From the cell containing the given text, extract its center point as (x, y) coordinate. 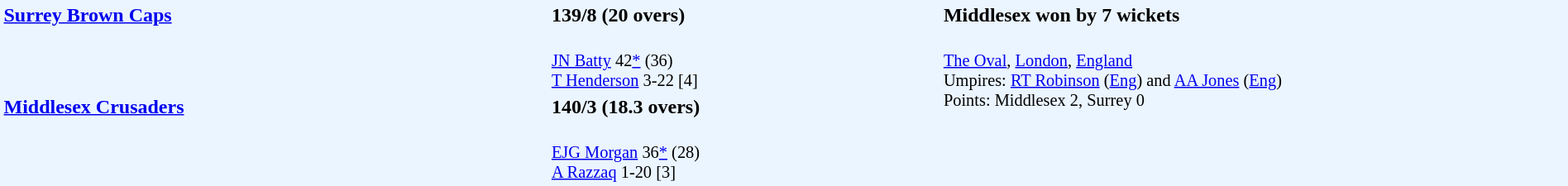
Middlesex Crusaders (275, 139)
JN Batty 42* (36) T Henderson 3-22 [4] (744, 61)
140/3 (18.3 overs) (744, 107)
The Oval, London, England Umpires: RT Robinson (Eng) and AA Jones (Eng) Points: Middlesex 2, Surrey 0 (1254, 107)
Surrey Brown Caps (275, 47)
EJG Morgan 36* (28) A Razzaq 1-20 [3] (744, 152)
139/8 (20 overs) (744, 15)
Middlesex won by 7 wickets (1254, 15)
